For the text-containing cell, return its midpoint in (X, Y) coordinate format. 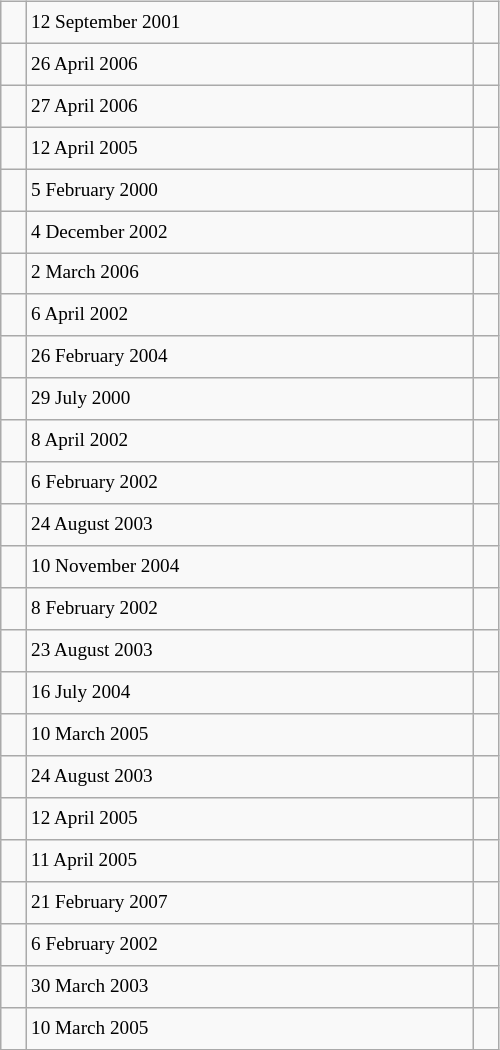
6 April 2002 (249, 315)
5 February 2000 (249, 190)
21 February 2007 (249, 902)
26 April 2006 (249, 64)
27 April 2006 (249, 106)
10 November 2004 (249, 567)
2 March 2006 (249, 274)
8 April 2002 (249, 441)
11 April 2005 (249, 861)
4 December 2002 (249, 232)
12 September 2001 (249, 22)
23 August 2003 (249, 651)
8 February 2002 (249, 609)
16 July 2004 (249, 693)
29 July 2000 (249, 399)
26 February 2004 (249, 357)
30 March 2003 (249, 986)
